Scan for the cell matching the given text and deliver its (x, y) coordinate at center. 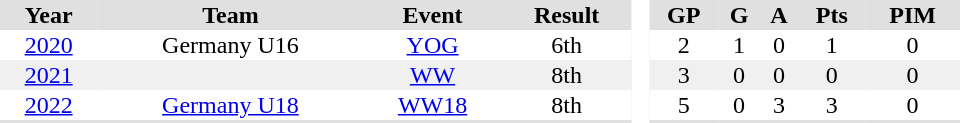
Germany U18 (230, 105)
G (738, 15)
YOG (433, 45)
WW (433, 75)
WW18 (433, 105)
5 (684, 105)
6th (567, 45)
2022 (48, 105)
Event (433, 15)
Result (567, 15)
Pts (832, 15)
2 (684, 45)
GP (684, 15)
Team (230, 15)
Germany U16 (230, 45)
PIM (912, 15)
2021 (48, 75)
A (780, 15)
2020 (48, 45)
Year (48, 15)
